Search for the cell housing the specified text and yield its (X, Y) center coordinate. 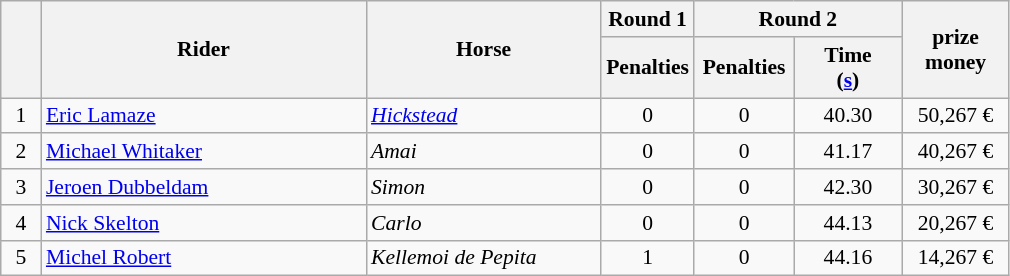
Horse (484, 50)
30,267 € (956, 187)
Round 1 (648, 19)
Jeroen Dubbeldam (204, 187)
Amai (484, 152)
44.16 (848, 258)
20,267 € (956, 223)
prizemoney (956, 50)
42.30 (848, 187)
40,267 € (956, 152)
Rider (204, 50)
5 (21, 258)
41.17 (848, 152)
Simon (484, 187)
Carlo (484, 223)
Round 2 (798, 19)
Kellemoi de Pepita (484, 258)
Michael Whitaker (204, 152)
3 (21, 187)
2 (21, 152)
Hickstead (484, 116)
40.30 (848, 116)
Eric Lamaze (204, 116)
50,267 € (956, 116)
Time(s) (848, 68)
Nick Skelton (204, 223)
14,267 € (956, 258)
44.13 (848, 223)
Michel Robert (204, 258)
4 (21, 223)
